Output the [X, Y] coordinate of the center of the cell containing the given text.  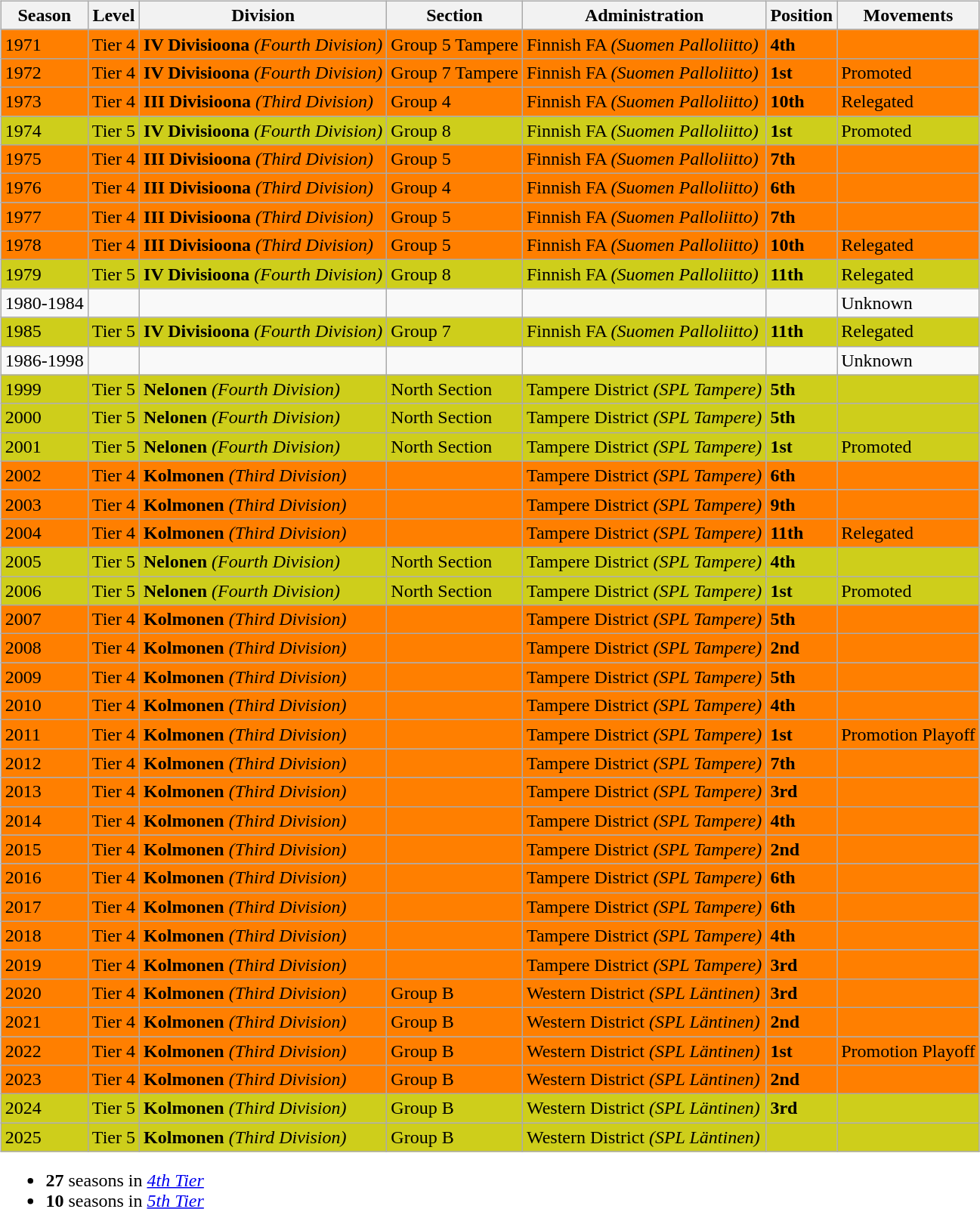
Level [113, 15]
1979 [44, 274]
2025 [44, 1137]
2024 [44, 1109]
2001 [44, 447]
Season [44, 15]
2017 [44, 907]
2012 [44, 763]
2002 [44, 475]
1999 [44, 389]
Group 5 Tampere [455, 44]
1975 [44, 159]
2022 [44, 1051]
Position [802, 15]
2010 [44, 706]
1971 [44, 44]
Division [263, 15]
2007 [44, 620]
1977 [44, 217]
2009 [44, 677]
1978 [44, 246]
2004 [44, 533]
2019 [44, 964]
2006 [44, 590]
2016 [44, 878]
Movements [908, 15]
1980-1984 [44, 303]
2015 [44, 849]
2011 [44, 734]
Group 7 Tampere [455, 73]
2013 [44, 792]
1986-1998 [44, 360]
Section [455, 15]
2021 [44, 1022]
2005 [44, 561]
2020 [44, 993]
Group 7 [455, 332]
1973 [44, 101]
2018 [44, 935]
1985 [44, 332]
1974 [44, 131]
2014 [44, 821]
Administration [644, 15]
2023 [44, 1080]
1972 [44, 73]
2008 [44, 648]
1976 [44, 188]
2000 [44, 418]
2003 [44, 504]
9th [802, 504]
